For the text-containing cell, return its midpoint in (x, y) coordinate format. 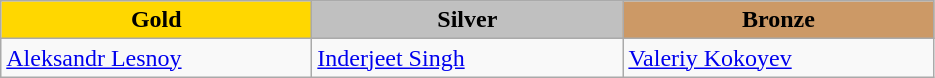
Valeriy Kokoyev (778, 58)
Bronze (778, 20)
Aleksandr Lesnoy (156, 58)
Inderjeet Singh (468, 58)
Gold (156, 20)
Silver (468, 20)
